Scan for the cell matching the given text and deliver its [x, y] coordinate at center. 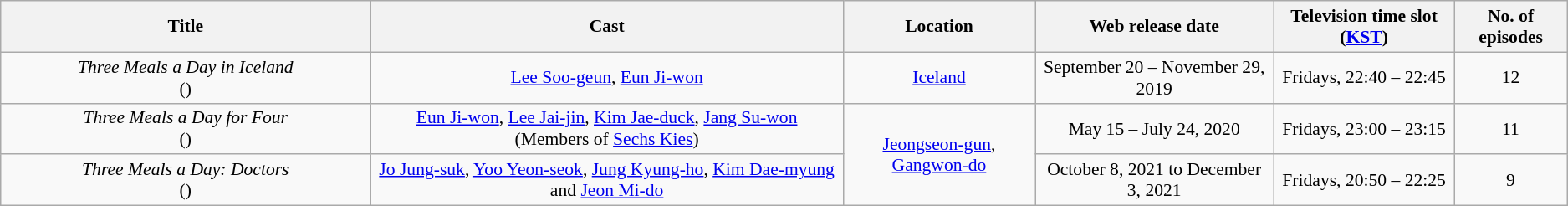
Fridays, 22:40 – 22:45 [1365, 77]
September 20 – November 29, 2019 [1154, 77]
Web release date [1154, 27]
9 [1510, 181]
Fridays, 23:00 – 23:15 [1365, 129]
Title [186, 27]
12 [1510, 77]
Three Meals a Day in Iceland() [186, 77]
Location [938, 27]
Fridays, 20:50 – 22:25 [1365, 181]
No. of episodes [1510, 27]
Lee Soo-geun, Eun Ji-won [607, 77]
October 8, 2021 to December 3, 2021 [1154, 181]
Television time slot (KST) [1365, 27]
Iceland [938, 77]
Jo Jung-suk, Yoo Yeon-seok, Jung Kyung-ho, Kim Dae-myung and Jeon Mi-do [607, 181]
Three Meals a Day: Doctors() [186, 181]
Three Meals a Day for Four() [186, 129]
Cast [607, 27]
May 15 – July 24, 2020 [1154, 129]
Jeongseon-gun, Gangwon-do [938, 154]
11 [1510, 129]
Eun Ji-won, Lee Jai-jin, Kim Jae-duck, Jang Su-won(Members of Sechs Kies) [607, 129]
